Return [X, Y] of the center of cell containing provided text 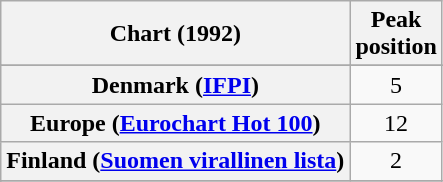
Finland (Suomen virallinen lista) [176, 161]
Denmark (IFPI) [176, 85]
Chart (1992) [176, 34]
2 [396, 161]
12 [396, 123]
5 [396, 85]
Europe (Eurochart Hot 100) [176, 123]
Peakposition [396, 34]
